Pinpoint the cell where the given text exists, returning its (X, Y) midpoint coordinate. 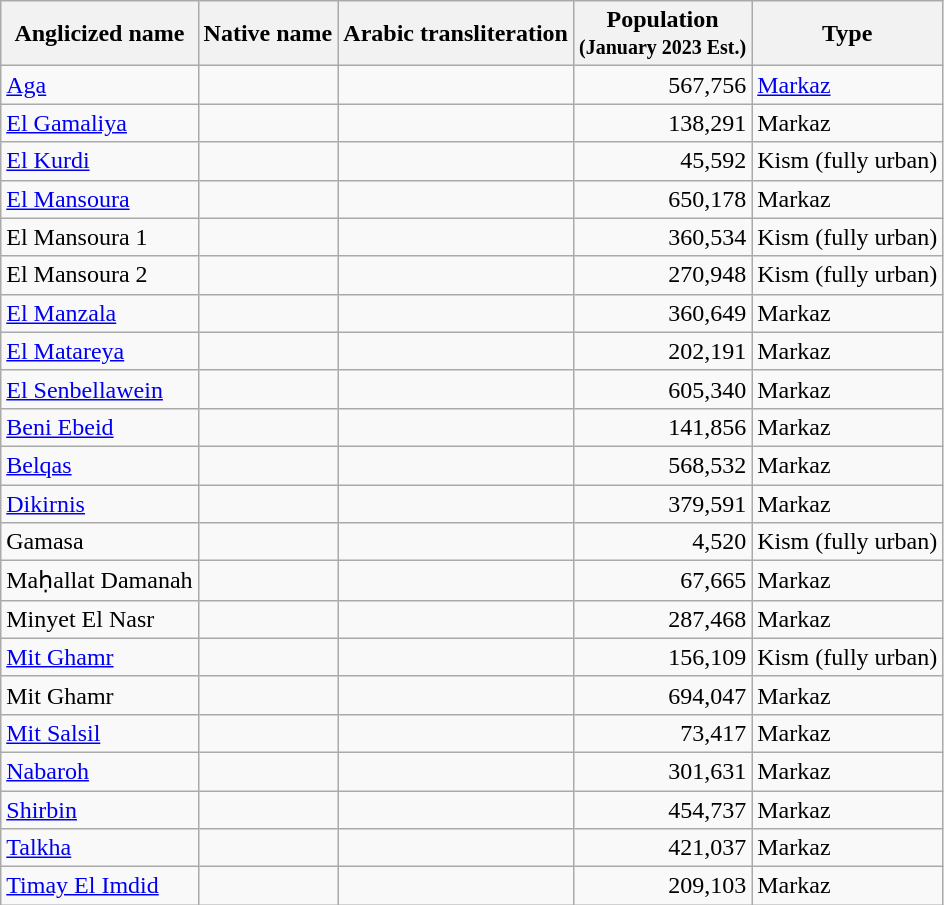
138,291 (662, 123)
Belqas (100, 465)
141,856 (662, 427)
El Mansoura (100, 199)
Population(January 2023 Est.) (662, 34)
454,737 (662, 809)
Talkha (100, 848)
209,103 (662, 886)
El Manzala (100, 313)
45,592 (662, 161)
Native name (268, 34)
Gamasa (100, 542)
568,532 (662, 465)
360,534 (662, 237)
Mit Salsil (100, 733)
301,631 (662, 771)
360,649 (662, 313)
379,591 (662, 503)
El Gamaliya (100, 123)
67,665 (662, 581)
Type (848, 34)
Minyet El Nasr (100, 619)
202,191 (662, 351)
Beni Ebeid (100, 427)
Dikirnis (100, 503)
Aga (100, 85)
567,756 (662, 85)
El Mansoura 2 (100, 275)
73,417 (662, 733)
156,109 (662, 657)
Anglicized name (100, 34)
287,468 (662, 619)
El Mansoura 1 (100, 237)
Arabic transliteration (456, 34)
Shirbin (100, 809)
Nabaroh (100, 771)
650,178 (662, 199)
421,037 (662, 848)
El Kurdi (100, 161)
694,047 (662, 695)
605,340 (662, 389)
Maḥallat Damanah (100, 581)
El Senbellawein (100, 389)
El Matareya (100, 351)
4,520 (662, 542)
Timay El Imdid (100, 886)
270,948 (662, 275)
